Find where the given text appears and provide that cell's center as [x, y] coordinate. 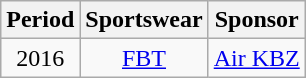
2016 [40, 58]
Air KBZ [256, 58]
FBT [144, 58]
Sponsor [256, 20]
Period [40, 20]
Sportswear [144, 20]
